Provide the [X, Y] coordinate of the cell's center where the given text is located.  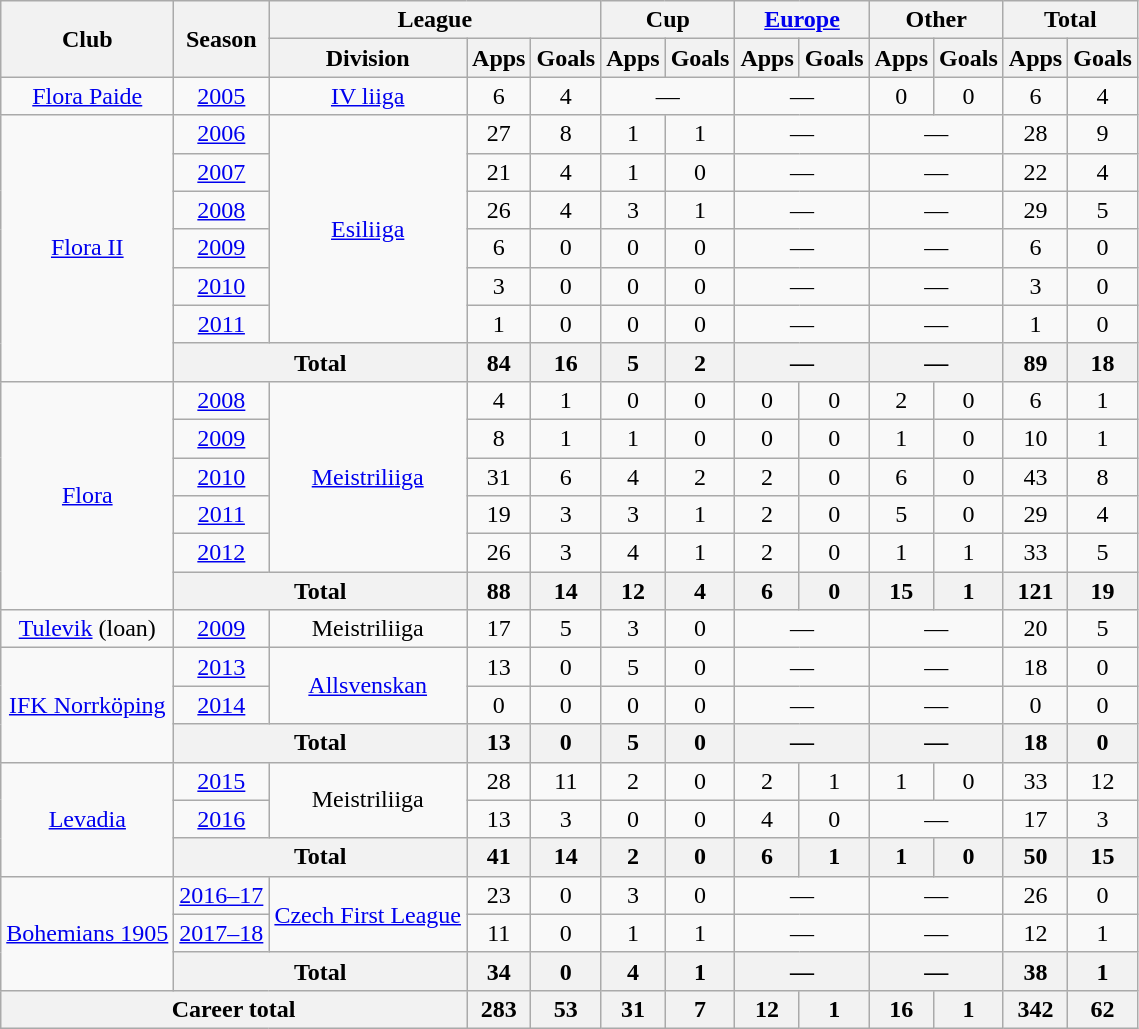
88 [499, 591]
2016–17 [222, 895]
Career total [234, 1009]
Club [88, 39]
Cup [668, 20]
34 [499, 971]
7 [700, 1009]
Other [936, 20]
10 [1035, 438]
Flora II [88, 248]
121 [1035, 591]
Tulevik (loan) [88, 629]
2005 [222, 96]
342 [1035, 1009]
Levadia [88, 819]
38 [1035, 971]
Flora Paide [88, 96]
89 [1035, 362]
2007 [222, 172]
IFK Norrköping [88, 705]
2015 [222, 781]
Division [368, 58]
62 [1103, 1009]
Esiliiga [368, 229]
41 [499, 857]
2016 [222, 819]
43 [1035, 477]
21 [499, 172]
Flora [88, 495]
2012 [222, 553]
50 [1035, 857]
53 [566, 1009]
20 [1035, 629]
2017–18 [222, 933]
84 [499, 362]
27 [499, 134]
Europe [802, 20]
9 [1103, 134]
23 [499, 895]
Allsvenskan [368, 686]
IV liiga [368, 96]
Season [222, 39]
2014 [222, 705]
Czech First League [368, 914]
2013 [222, 667]
League [435, 20]
283 [499, 1009]
22 [1035, 172]
Bohemians 1905 [88, 933]
2006 [222, 134]
